Output the (X, Y) coordinate of the center of the cell containing the given text.  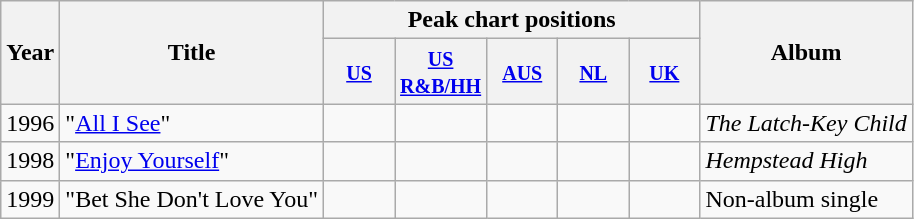
Peak chart positions (511, 20)
Non-album single (806, 199)
AUS (522, 72)
Title (192, 52)
"Bet She Don't Love You" (192, 199)
Hempstead High (806, 161)
"All I See" (192, 123)
US R&B/HH (441, 72)
1996 (30, 123)
Year (30, 52)
"Enjoy Yourself" (192, 161)
1998 (30, 161)
UK (664, 72)
1999 (30, 199)
US (358, 72)
The Latch-Key Child (806, 123)
Album (806, 52)
NL (594, 72)
